Find where the given text appears and provide that cell's center as [X, Y] coordinate. 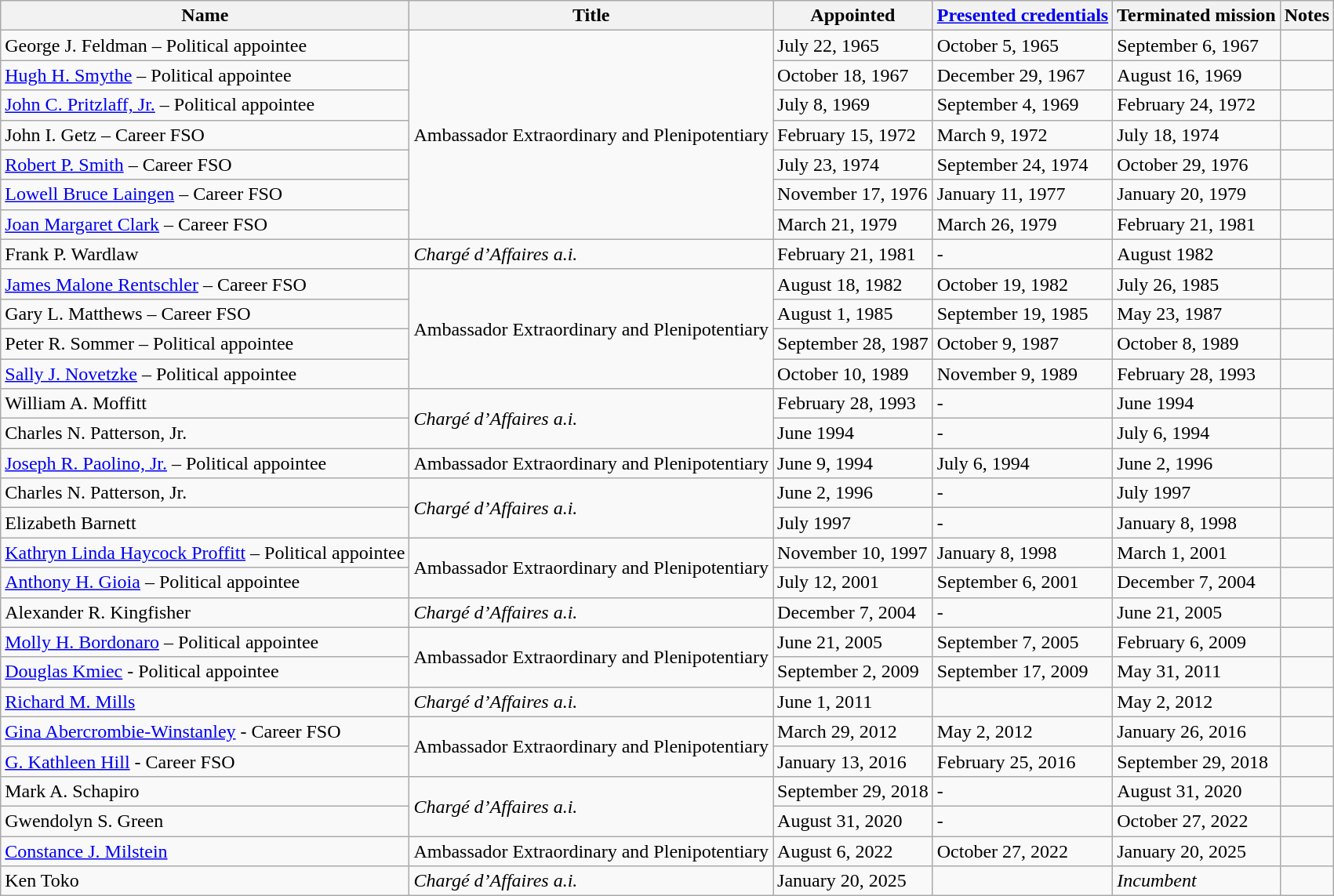
September 28, 1987 [853, 343]
March 1, 2001 [1197, 553]
Robert P. Smith – Career FSO [205, 165]
William A. Moffitt [205, 404]
August 1982 [1197, 254]
January 20, 1979 [1197, 194]
October 19, 1982 [1023, 284]
Incumbent [1197, 881]
Joseph R. Paolino, Jr. – Political appointee [205, 463]
Peter R. Sommer – Political appointee [205, 343]
Alexander R. Kingfisher [205, 612]
Anthony H. Gioia – Political appointee [205, 582]
James Malone Rentschler – Career FSO [205, 284]
March 29, 2012 [853, 731]
February 25, 2016 [1023, 761]
May 23, 1987 [1197, 314]
George J. Feldman – Political appointee [205, 45]
July 23, 1974 [853, 165]
January 26, 2016 [1197, 731]
Notes [1307, 16]
Ken Toko [205, 881]
Gwendolyn S. Green [205, 821]
Presented credentials [1023, 16]
September 6, 1967 [1197, 45]
October 29, 1976 [1197, 165]
July 18, 1974 [1197, 135]
Joan Margaret Clark – Career FSO [205, 224]
October 18, 1967 [853, 75]
Molly H. Bordonaro – Political appointee [205, 642]
December 29, 1967 [1023, 75]
Kathryn Linda Haycock Proffitt – Political appointee [205, 553]
February 6, 2009 [1197, 642]
September 17, 2009 [1023, 672]
Mark A. Schapiro [205, 791]
November 10, 1997 [853, 553]
July 8, 1969 [853, 105]
September 2, 2009 [853, 672]
Name [205, 16]
October 5, 1965 [1023, 45]
September 7, 2005 [1023, 642]
August 6, 2022 [853, 851]
October 8, 1989 [1197, 343]
September 24, 1974 [1023, 165]
Terminated mission [1197, 16]
Appointed [853, 16]
January 13, 2016 [853, 761]
John C. Pritzlaff, Jr. – Political appointee [205, 105]
G. Kathleen Hill - Career FSO [205, 761]
June 1, 2011 [853, 702]
May 31, 2011 [1197, 672]
October 9, 1987 [1023, 343]
Gary L. Matthews – Career FSO [205, 314]
February 15, 1972 [853, 135]
November 17, 1976 [853, 194]
August 1, 1985 [853, 314]
Sally J. Novetzke – Political appointee [205, 374]
Richard M. Mills [205, 702]
Gina Abercrombie-Winstanley - Career FSO [205, 731]
August 18, 1982 [853, 284]
Douglas Kmiec - Political appointee [205, 672]
March 26, 1979 [1023, 224]
Frank P. Wardlaw [205, 254]
October 10, 1989 [853, 374]
July 12, 2001 [853, 582]
September 19, 1985 [1023, 314]
February 24, 1972 [1197, 105]
September 6, 2001 [1023, 582]
March 21, 1979 [853, 224]
July 26, 1985 [1197, 284]
March 9, 1972 [1023, 135]
Lowell Bruce Laingen – Career FSO [205, 194]
September 4, 1969 [1023, 105]
Title [591, 16]
Hugh H. Smythe – Political appointee [205, 75]
Elizabeth Barnett [205, 523]
Constance J. Milstein [205, 851]
John I. Getz – Career FSO [205, 135]
August 16, 1969 [1197, 75]
January 11, 1977 [1023, 194]
June 9, 1994 [853, 463]
July 22, 1965 [853, 45]
November 9, 1989 [1023, 374]
